Return (x, y) of the center of cell containing provided text 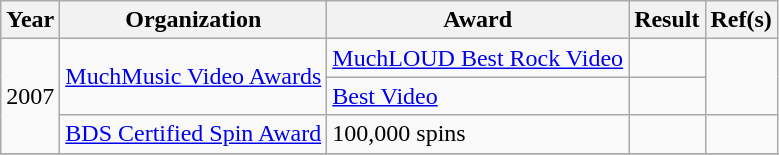
Result (667, 20)
MuchMusic Video Awards (194, 77)
100,000 spins (478, 134)
Best Video (478, 96)
2007 (30, 96)
MuchLOUD Best Rock Video (478, 58)
BDS Certified Spin Award (194, 134)
Organization (194, 20)
Ref(s) (741, 20)
Year (30, 20)
Award (478, 20)
